Find where the given text appears and provide that cell's center as (X, Y) coordinate. 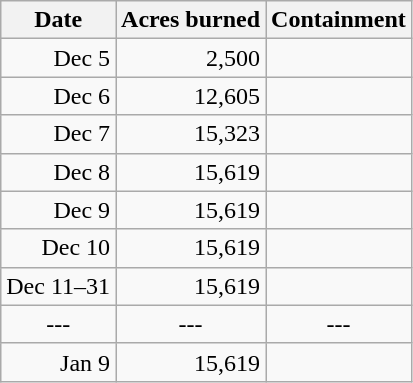
Containment (339, 20)
2,500 (191, 58)
12,605 (191, 96)
Dec 9 (58, 210)
Dec 10 (58, 248)
15,323 (191, 134)
Dec 5 (58, 58)
Dec 8 (58, 172)
Jan 9 (58, 362)
Date (58, 20)
Acres burned (191, 20)
Dec 7 (58, 134)
Dec 6 (58, 96)
Dec 11–31 (58, 286)
